Determine the [X, Y] coordinate at the center of the cell enclosing the given text.  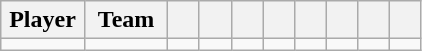
Team [126, 20]
Player [43, 20]
